Detect which cell encompasses the target text, then output its (x, y) center coordinate. 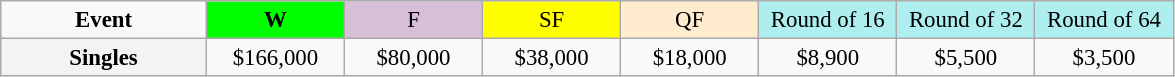
QF (690, 20)
Round of 64 (1104, 20)
Event (104, 20)
Round of 16 (828, 20)
$5,500 (966, 58)
$80,000 (413, 58)
$166,000 (275, 58)
$3,500 (1104, 58)
SF (552, 20)
F (413, 20)
$18,000 (690, 58)
$8,900 (828, 58)
W (275, 20)
Singles (104, 58)
$38,000 (552, 58)
Round of 32 (966, 20)
